Provide the [x, y] coordinate of the cell's center where the given text is located.  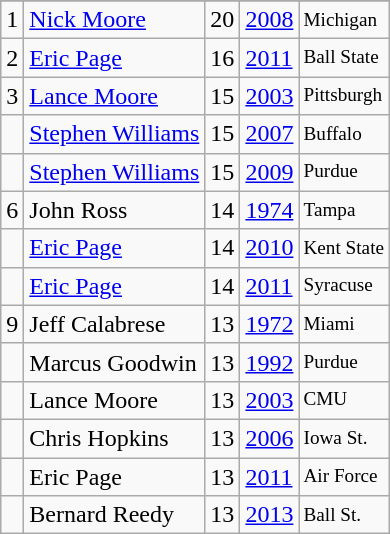
1972 [270, 324]
Nick Moore [114, 20]
2 [12, 58]
2013 [270, 515]
Pittsburgh [344, 96]
1 [12, 20]
2010 [270, 248]
9 [12, 324]
Miami [344, 324]
Michigan [344, 20]
Jeff Calabrese [114, 324]
6 [12, 210]
Bernard Reedy [114, 515]
2008 [270, 20]
1974 [270, 210]
3 [12, 96]
16 [222, 58]
1992 [270, 362]
John Ross [114, 210]
Kent State [344, 248]
20 [222, 20]
Marcus Goodwin [114, 362]
CMU [344, 400]
Tampa [344, 210]
2007 [270, 134]
Iowa St. [344, 438]
Air Force [344, 477]
Buffalo [344, 134]
2006 [270, 438]
Chris Hopkins [114, 438]
Syracuse [344, 286]
2009 [270, 172]
Ball St. [344, 515]
Ball State [344, 58]
